Return the (x, y) coordinate for the center point of the cell that contains the specified text.  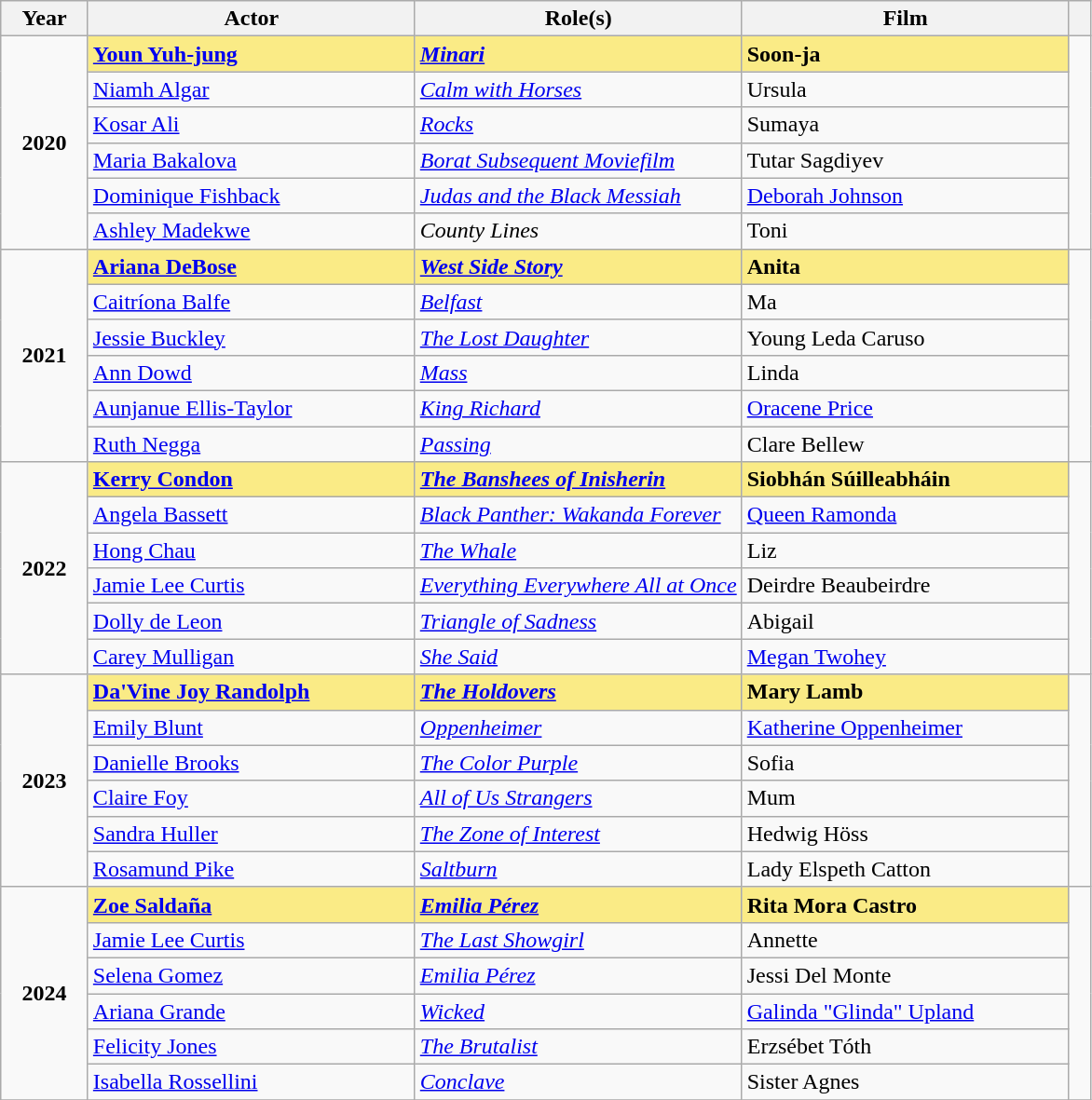
Da'Vine Joy Randolph (252, 692)
Danielle Brooks (252, 763)
Angela Bassett (252, 515)
Claire Foy (252, 798)
West Side Story (578, 266)
2020 (45, 143)
Mass (578, 373)
Toni (906, 231)
Ruth Negga (252, 444)
Jessie Buckley (252, 337)
Selena Gomez (252, 975)
Judas and the Black Messiah (578, 196)
Rita Mora Castro (906, 904)
Ariana DeBose (252, 266)
Jessi Del Monte (906, 975)
All of Us Strangers (578, 798)
2022 (45, 568)
Zoe Saldaña (252, 904)
Triangle of Sadness (578, 621)
Film (906, 19)
She Said (578, 657)
Belfast (578, 302)
Soon-ja (906, 54)
Queen Ramonda (906, 515)
Passing (578, 444)
The Last Showgirl (578, 940)
Annette (906, 940)
Hong Chau (252, 550)
Felicity Jones (252, 1047)
Tutar Sagdiyev (906, 160)
Deborah Johnson (906, 196)
Hedwig Höss (906, 834)
Clare Bellew (906, 444)
Dolly de Leon (252, 621)
Megan Twohey (906, 657)
Erzsébet Tóth (906, 1047)
Year (45, 19)
Wicked (578, 1011)
The Color Purple (578, 763)
Dominique Fishback (252, 196)
County Lines (578, 231)
The Whale (578, 550)
The Zone of Interest (578, 834)
The Lost Daughter (578, 337)
Mary Lamb (906, 692)
Siobhán Súilleabháin (906, 480)
Ariana Grande (252, 1011)
Emily Blunt (252, 727)
Ashley Madekwe (252, 231)
Sofia (906, 763)
Young Leda Caruso (906, 337)
Rosamund Pike (252, 869)
Abigail (906, 621)
Carey Mulligan (252, 657)
Sandra Huller (252, 834)
Ursula (906, 89)
Black Panther: Wakanda Forever (578, 515)
The Holdovers (578, 692)
2023 (45, 781)
Kosar Ali (252, 125)
Anita (906, 266)
The Brutalist (578, 1047)
Borat Subsequent Moviefilm (578, 160)
The Banshees of Inisherin (578, 480)
Galinda "Glinda" Upland (906, 1011)
Actor (252, 19)
Rocks (578, 125)
Conclave (578, 1082)
Liz (906, 550)
Isabella Rossellini (252, 1082)
Oppenheimer (578, 727)
Everything Everywhere All at Once (578, 586)
Sister Agnes (906, 1082)
Role(s) (578, 19)
Minari (578, 54)
Deirdre Beaubeirdre (906, 586)
Calm with Horses (578, 89)
Saltburn (578, 869)
Ma (906, 302)
Youn Yuh-jung (252, 54)
Lady Elspeth Catton (906, 869)
Niamh Algar (252, 89)
Linda (906, 373)
Sumaya (906, 125)
Maria Bakalova (252, 160)
Katherine Oppenheimer (906, 727)
Caitríona Balfe (252, 302)
King Richard (578, 408)
2024 (45, 993)
Oracene Price (906, 408)
Kerry Condon (252, 480)
Aunjanue Ellis-Taylor (252, 408)
2021 (45, 355)
Ann Dowd (252, 373)
Mum (906, 798)
